Extract the [x, y] coordinate from the center of the cell holding the provided text.  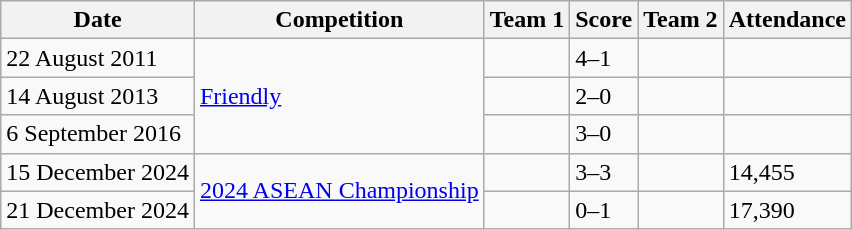
22 August 2011 [98, 58]
Attendance [787, 20]
3–0 [604, 134]
17,390 [787, 210]
14 August 2013 [98, 96]
6 September 2016 [98, 134]
2–0 [604, 96]
Team 1 [527, 20]
4–1 [604, 58]
Team 2 [681, 20]
14,455 [787, 172]
0–1 [604, 210]
Competition [339, 20]
2024 ASEAN Championship [339, 191]
3–3 [604, 172]
21 December 2024 [98, 210]
Score [604, 20]
15 December 2024 [98, 172]
Date [98, 20]
Friendly [339, 96]
